Search for the cell housing the specified text and yield its (x, y) center coordinate. 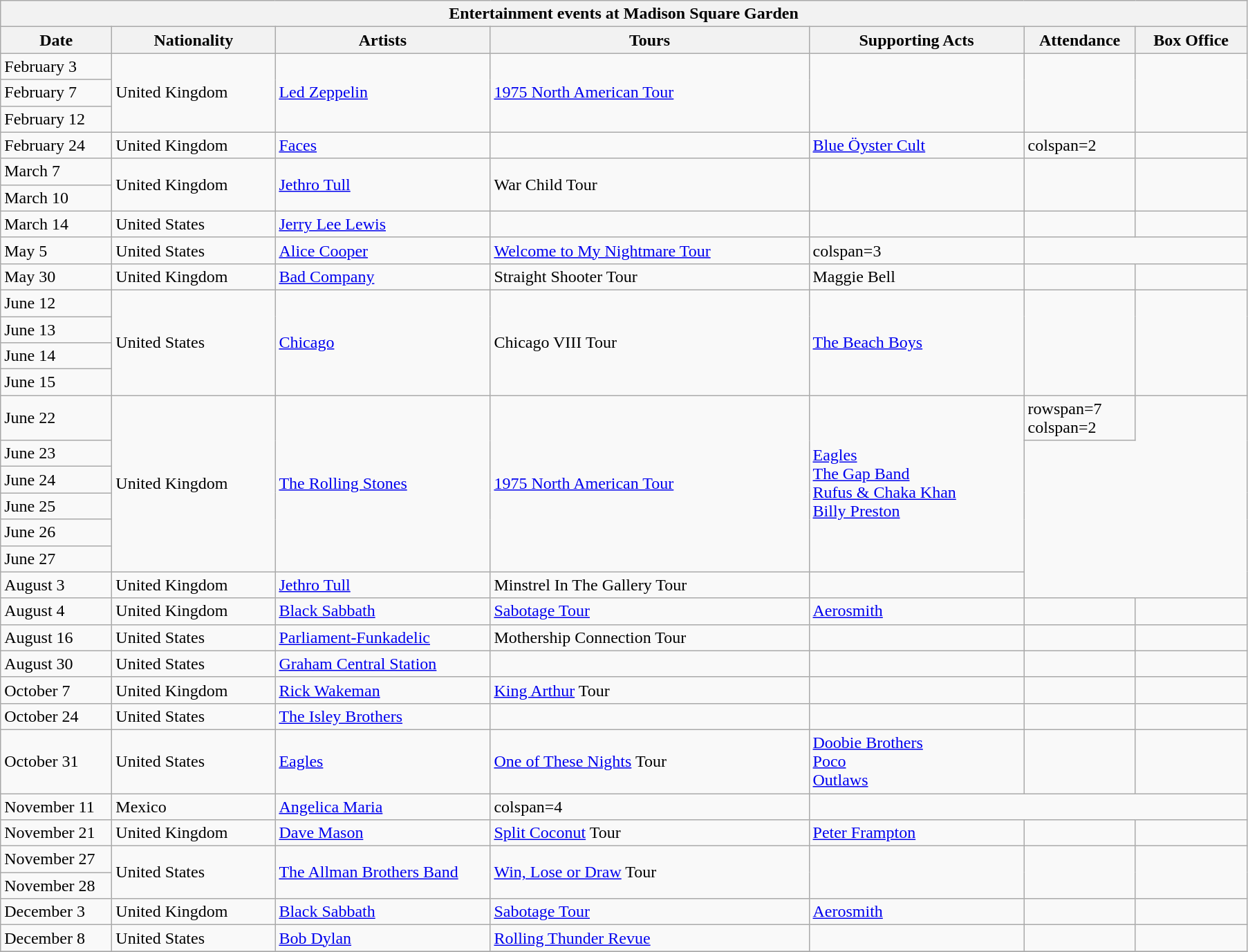
Welcome to My Nightmare Tour (650, 250)
May 5 (57, 250)
August 16 (57, 637)
Entertainment events at Madison Square Garden (624, 14)
October 7 (57, 690)
Angelica Maria (383, 807)
Split Coconut Tour (650, 833)
November 11 (57, 807)
Supporting Acts (917, 40)
Faces (383, 145)
November 28 (57, 886)
colspan=2 (1080, 145)
February 3 (57, 66)
June 23 (57, 454)
Doobie BrothersPocoOutlaws (917, 761)
Nationality (194, 40)
December 3 (57, 912)
One of These Nights Tour (650, 761)
The Isley Brothers (383, 716)
Attendance (1080, 40)
February 7 (57, 93)
Tours (650, 40)
Alice Cooper (383, 250)
Bad Company (383, 277)
Straight Shooter Tour (650, 277)
March 10 (57, 198)
November 27 (57, 859)
Chicago VIII Tour (650, 342)
February 12 (57, 119)
June 22 (57, 418)
November 21 (57, 833)
August 4 (57, 611)
Blue Öyster Cult (917, 145)
Peter Frampton (917, 833)
June 26 (57, 532)
Artists (383, 40)
June 25 (57, 506)
The Beach Boys (917, 342)
Rick Wakeman (383, 690)
Mothership Connection Tour (650, 637)
June 14 (57, 356)
June 15 (57, 382)
March 14 (57, 224)
Mexico (194, 807)
Graham Central Station (383, 664)
Box Office (1191, 40)
Parliament-Funkadelic (383, 637)
Led Zeppelin (383, 93)
June 24 (57, 480)
March 7 (57, 171)
June 27 (57, 559)
May 30 (57, 277)
rowspan=7 colspan=2 (1080, 418)
colspan=3 (917, 250)
Eagles (383, 761)
Win, Lose or Draw Tour (650, 872)
June 12 (57, 303)
October 24 (57, 716)
Bob Dylan (383, 938)
The Rolling Stones (383, 484)
August 30 (57, 664)
Rolling Thunder Revue (650, 938)
EaglesThe Gap BandRufus & Chaka KhanBilly Preston (917, 484)
Jerry Lee Lewis (383, 224)
Date (57, 40)
Dave Mason (383, 833)
December 8 (57, 938)
February 24 (57, 145)
October 31 (57, 761)
August 3 (57, 585)
Minstrel In The Gallery Tour (650, 585)
King Arthur Tour (650, 690)
Maggie Bell (917, 277)
colspan=4 (650, 807)
The Allman Brothers Band (383, 872)
War Child Tour (650, 185)
June 13 (57, 330)
Chicago (383, 342)
